Locate the cell with the specified text and output its [x, y] center coordinate. 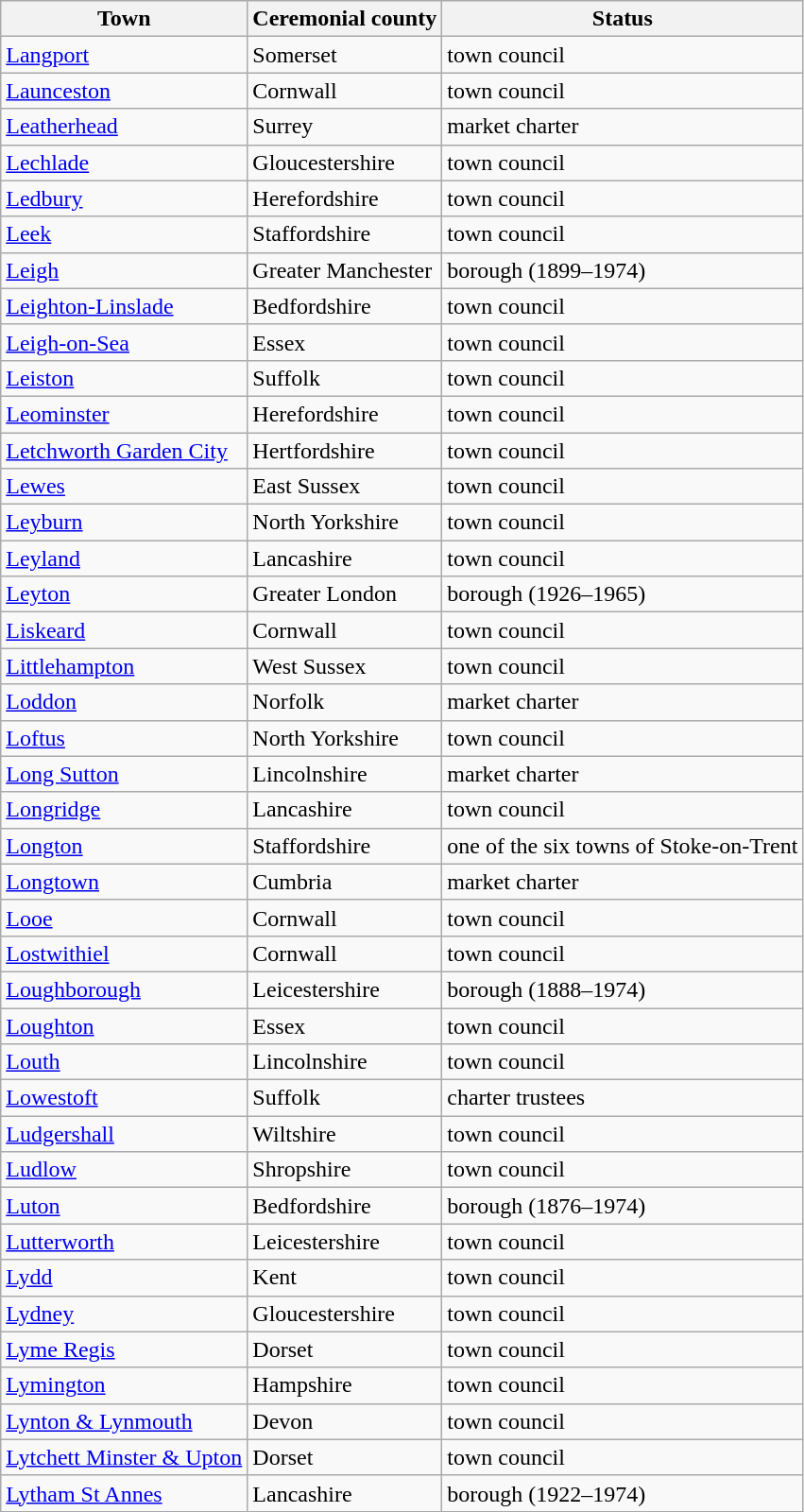
borough (1926–1965) [623, 594]
Lostwithiel [125, 954]
Ledbury [125, 198]
Loughton [125, 1025]
Loftus [125, 738]
Lymington [125, 1385]
Lytchett Minster & Upton [125, 1457]
Greater London [345, 594]
Launceston [125, 91]
Louth [125, 1062]
Leominster [125, 414]
Leigh [125, 270]
Leigh-on-Sea [125, 342]
Lewes [125, 487]
Leek [125, 234]
borough (1899–1974) [623, 270]
Loughborough [125, 989]
Devon [345, 1421]
Leatherhead [125, 127]
Leiston [125, 378]
charter trustees [623, 1098]
Littlehampton [125, 666]
borough (1922–1974) [623, 1493]
Lechlade [125, 163]
Norfolk [345, 702]
Liskeard [125, 630]
Lytham St Annes [125, 1493]
Greater Manchester [345, 270]
Lydd [125, 1278]
Longridge [125, 810]
Cumbria [345, 882]
one of the six towns of Stoke-on-Trent [623, 846]
Hertfordshire [345, 451]
Leighton-Linslade [125, 306]
West Sussex [345, 666]
Letchworth Garden City [125, 451]
Shropshire [345, 1170]
Kent [345, 1278]
Hampshire [345, 1385]
Loddon [125, 702]
Lyme Regis [125, 1349]
Leyton [125, 594]
Lowestoft [125, 1098]
Leyburn [125, 523]
Lynton & Lynmouth [125, 1421]
Surrey [345, 127]
Lutterworth [125, 1242]
Somerset [345, 55]
Looe [125, 918]
Luton [125, 1206]
borough (1888–1974) [623, 989]
borough (1876–1974) [623, 1206]
Status [623, 19]
Leyland [125, 558]
Longtown [125, 882]
Town [125, 19]
East Sussex [345, 487]
Ludgershall [125, 1134]
Long Sutton [125, 774]
Langport [125, 55]
Ludlow [125, 1170]
Lydney [125, 1314]
Ceremonial county [345, 19]
Longton [125, 846]
Wiltshire [345, 1134]
